Pinpoint the cell where the given text exists, returning its (x, y) midpoint coordinate. 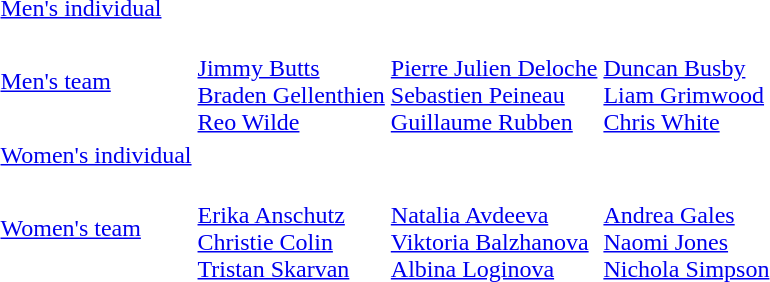
Pierre Julien DelocheSebastien PeineauGuillaume Rubben (494, 82)
Jimmy ButtsBraden GellenthienReo Wilde (291, 82)
